Determine the (X, Y) coordinate at the center of the cell enclosing the given text.  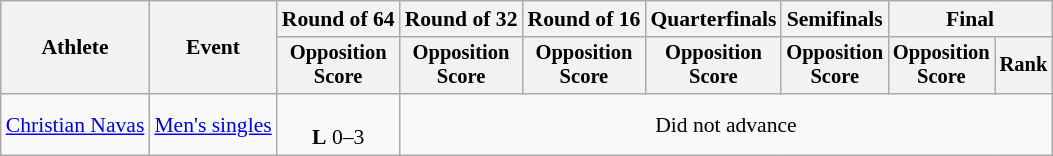
Christian Navas (76, 124)
Men's singles (212, 124)
Quarterfinals (713, 19)
Round of 16 (584, 19)
Round of 64 (338, 19)
Rank (1024, 66)
Semifinals (834, 19)
Athlete (76, 48)
Event (212, 48)
Final (970, 19)
Did not advance (726, 124)
L 0–3 (338, 124)
Round of 32 (462, 19)
